Provide the (X, Y) coordinate of the cell's center where the given text is located.  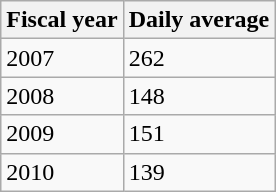
151 (199, 134)
Daily average (199, 20)
2009 (62, 134)
2008 (62, 96)
Fiscal year (62, 20)
262 (199, 58)
2010 (62, 172)
139 (199, 172)
2007 (62, 58)
148 (199, 96)
